From the cell containing the given text, extract its center point as [X, Y] coordinate. 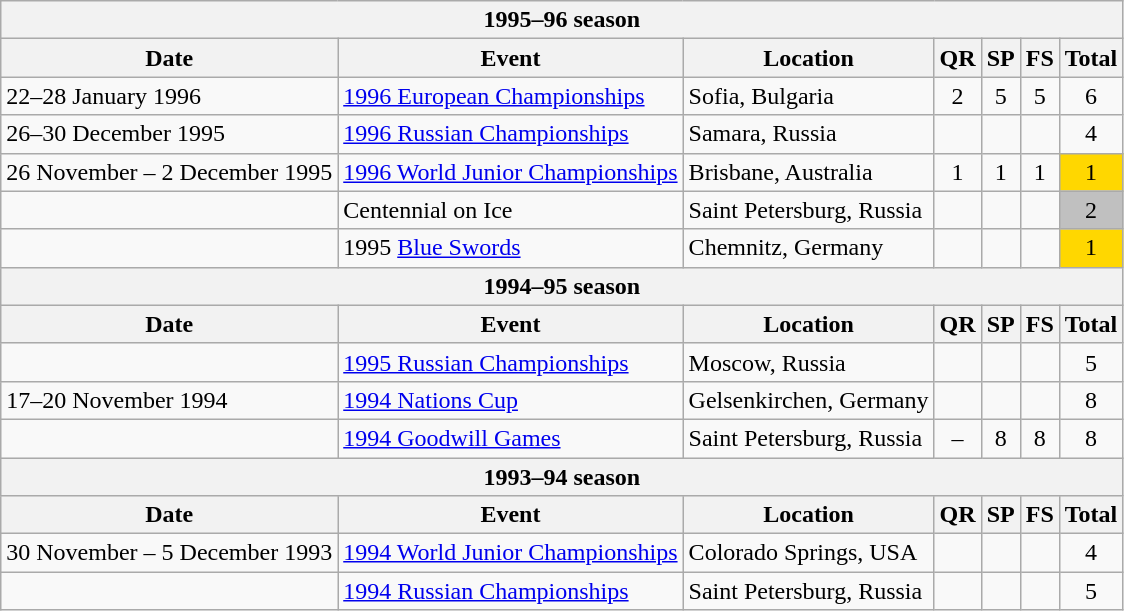
6 [1091, 96]
1994 World Junior Championships [510, 553]
1995 Blue Swords [510, 248]
Colorado Springs, USA [808, 553]
1994–95 season [562, 286]
26 November – 2 December 1995 [170, 172]
Brisbane, Australia [808, 172]
17–20 November 1994 [170, 400]
1994 Goodwill Games [510, 438]
Moscow, Russia [808, 362]
1993–94 season [562, 477]
Samara, Russia [808, 134]
Gelsenkirchen, Germany [808, 400]
22–28 January 1996 [170, 96]
Sofia, Bulgaria [808, 96]
26–30 December 1995 [170, 134]
1995 Russian Championships [510, 362]
1994 Nations Cup [510, 400]
1996 Russian Championships [510, 134]
1994 Russian Championships [510, 591]
– [958, 438]
Chemnitz, Germany [808, 248]
30 November – 5 December 1993 [170, 553]
Centennial on Ice [510, 210]
1995–96 season [562, 20]
1996 European Championships [510, 96]
1996 World Junior Championships [510, 172]
